Output the (x, y) coordinate of the center of the cell containing the given text.  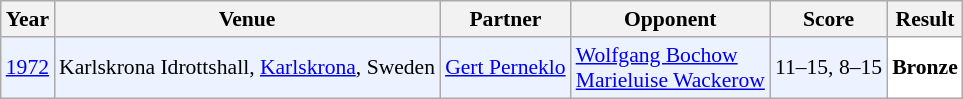
Year (28, 19)
Opponent (670, 19)
Partner (506, 19)
Result (925, 19)
Wolfgang Bochow Marieluise Wackerow (670, 68)
1972 (28, 68)
Karlskrona Idrottshall, Karlskrona, Sweden (247, 68)
Bronze (925, 68)
Gert Perneklo (506, 68)
Venue (247, 19)
Score (828, 19)
11–15, 8–15 (828, 68)
